For the text-containing cell, return its midpoint in [x, y] coordinate format. 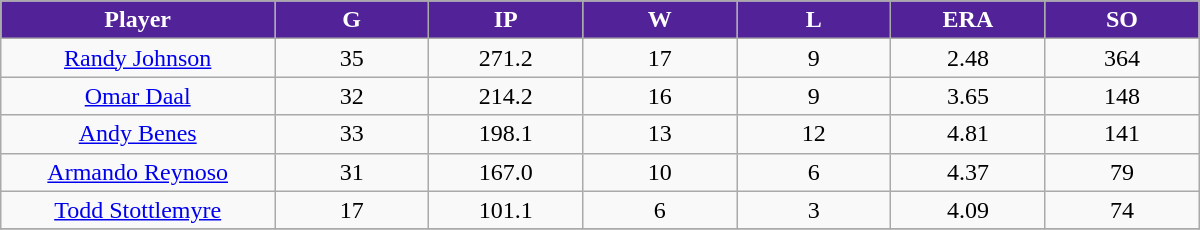
31 [352, 172]
SO [1122, 20]
W [660, 20]
364 [1122, 58]
141 [1122, 134]
79 [1122, 172]
214.2 [506, 96]
Omar Daal [138, 96]
Andy Benes [138, 134]
L [814, 20]
198.1 [506, 134]
Todd Stottlemyre [138, 210]
3.65 [968, 96]
Armando Reynoso [138, 172]
101.1 [506, 210]
Player [138, 20]
271.2 [506, 58]
74 [1122, 210]
3 [814, 210]
ERA [968, 20]
10 [660, 172]
2.48 [968, 58]
G [352, 20]
Randy Johnson [138, 58]
4.09 [968, 210]
13 [660, 134]
4.37 [968, 172]
4.81 [968, 134]
148 [1122, 96]
32 [352, 96]
IP [506, 20]
35 [352, 58]
16 [660, 96]
167.0 [506, 172]
33 [352, 134]
12 [814, 134]
